Capture the cell that displays the provided text and extract its (x, y) central coordinate. 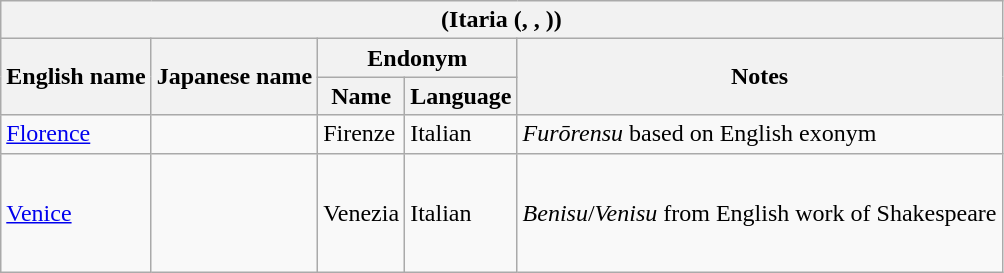
Venezia (362, 212)
Notes (760, 77)
Firenze (362, 134)
(Itaria (, , )) (502, 20)
English name (76, 77)
Endonym (418, 58)
Japanese name (234, 77)
Name (362, 96)
Venice (76, 212)
Furōrensu based on English exonym (760, 134)
Florence (76, 134)
Benisu/Venisu from English work of Shakespeare (760, 212)
Language (461, 96)
